Find where the given text appears and provide that cell's center as [X, Y] coordinate. 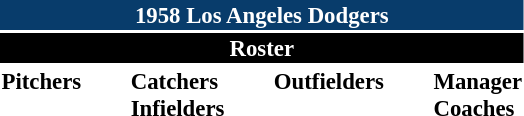
Roster [262, 48]
1958 Los Angeles Dodgers [262, 15]
